Return the (X, Y) coordinate for the center point of the cell that contains the specified text.  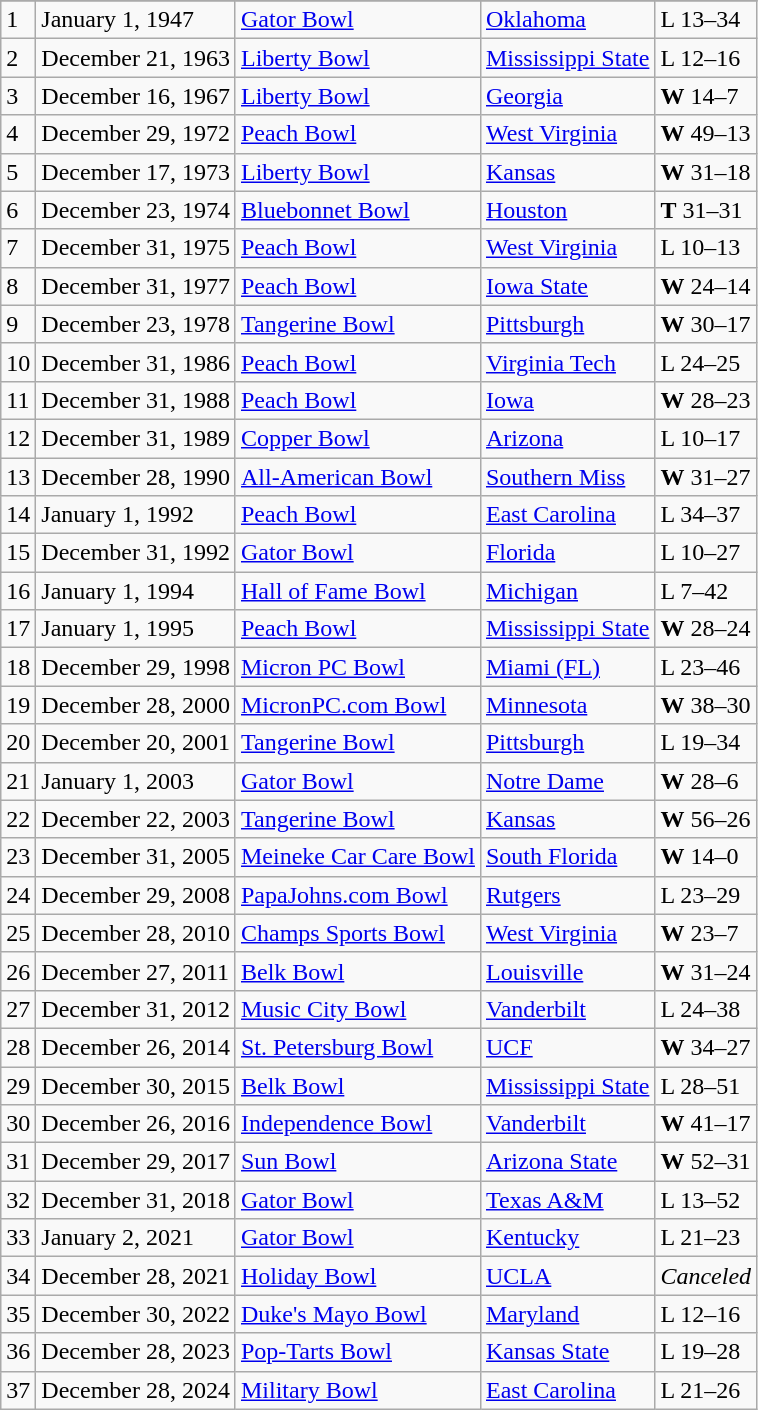
December 29, 1998 (136, 667)
Iowa State (567, 286)
29 (18, 1085)
W 14–0 (706, 857)
W 23–7 (706, 933)
16 (18, 591)
Music City Bowl (358, 1009)
L 13–34 (706, 20)
35 (18, 1314)
UCF (567, 1047)
W 49–13 (706, 134)
Copper Bowl (358, 438)
W 41–17 (706, 1124)
Kansas State (567, 1352)
33 (18, 1238)
W 52–31 (706, 1162)
L 34–37 (706, 515)
18 (18, 667)
2 (18, 58)
10 (18, 362)
South Florida (567, 857)
Texas A&M (567, 1200)
5 (18, 172)
December 28, 2024 (136, 1390)
L 10–17 (706, 438)
W 56–26 (706, 819)
L 23–46 (706, 667)
December 28, 2010 (136, 933)
28 (18, 1047)
December 23, 1978 (136, 324)
4 (18, 134)
15 (18, 553)
Southern Miss (567, 477)
14 (18, 515)
January 1, 1994 (136, 591)
Champs Sports Bowl (358, 933)
December 31, 2018 (136, 1200)
St. Petersburg Bowl (358, 1047)
17 (18, 629)
December 31, 2012 (136, 1009)
11 (18, 400)
L 21–23 (706, 1238)
Kentucky (567, 1238)
Independence Bowl (358, 1124)
Florida (567, 553)
MicronPC.com Bowl (358, 705)
W 38–30 (706, 705)
W 28–23 (706, 400)
L 19–34 (706, 743)
Sun Bowl (358, 1162)
Bluebonnet Bowl (358, 210)
W 31–18 (706, 172)
1 (18, 20)
December 28, 2021 (136, 1276)
January 2, 2021 (136, 1238)
7 (18, 248)
December 31, 1975 (136, 248)
January 1, 1992 (136, 515)
W 14–7 (706, 96)
Duke's Mayo Bowl (358, 1314)
Georgia (567, 96)
W 31–24 (706, 971)
W 31–27 (706, 477)
36 (18, 1352)
December 31, 1988 (136, 400)
3 (18, 96)
December 17, 1973 (136, 172)
L 13–52 (706, 1200)
W 28–24 (706, 629)
December 26, 2014 (136, 1047)
9 (18, 324)
Hall of Fame Bowl (358, 591)
January 1, 1947 (136, 20)
W 28–6 (706, 781)
December 30, 2022 (136, 1314)
Houston (567, 210)
Michigan (567, 591)
24 (18, 895)
25 (18, 933)
Meineke Car Care Bowl (358, 857)
Oklahoma (567, 20)
Arizona State (567, 1162)
20 (18, 743)
December 20, 2001 (136, 743)
December 30, 2015 (136, 1085)
Minnesota (567, 705)
19 (18, 705)
Virginia Tech (567, 362)
December 31, 1989 (136, 438)
6 (18, 210)
December 29, 1972 (136, 134)
37 (18, 1390)
Maryland (567, 1314)
Rutgers (567, 895)
December 28, 2000 (136, 705)
L 10–27 (706, 553)
W 34–27 (706, 1047)
December 26, 2016 (136, 1124)
26 (18, 971)
December 31, 1992 (136, 553)
January 1, 2003 (136, 781)
December 29, 2017 (136, 1162)
W 24–14 (706, 286)
December 29, 2008 (136, 895)
L 10–13 (706, 248)
Miami (FL) (567, 667)
December 27, 2011 (136, 971)
December 31, 1986 (136, 362)
Military Bowl (358, 1390)
Notre Dame (567, 781)
All-American Bowl (358, 477)
Holiday Bowl (358, 1276)
30 (18, 1124)
PapaJohns.com Bowl (358, 895)
December 23, 1974 (136, 210)
UCLA (567, 1276)
Pop-Tarts Bowl (358, 1352)
Canceled (706, 1276)
L 28–51 (706, 1085)
December 28, 1990 (136, 477)
L 21–26 (706, 1390)
January 1, 1995 (136, 629)
8 (18, 286)
December 21, 1963 (136, 58)
December 16, 1967 (136, 96)
December 28, 2023 (136, 1352)
L 7–42 (706, 591)
December 31, 1977 (136, 286)
Iowa (567, 400)
L 19–28 (706, 1352)
Louisville (567, 971)
T 31–31 (706, 210)
Arizona (567, 438)
22 (18, 819)
31 (18, 1162)
12 (18, 438)
December 22, 2003 (136, 819)
27 (18, 1009)
23 (18, 857)
L 24–25 (706, 362)
Micron PC Bowl (358, 667)
21 (18, 781)
W 30–17 (706, 324)
34 (18, 1276)
L 24–38 (706, 1009)
32 (18, 1200)
13 (18, 477)
L 23–29 (706, 895)
December 31, 2005 (136, 857)
